Extract the (X, Y) coordinate from the center of the cell holding the provided text.  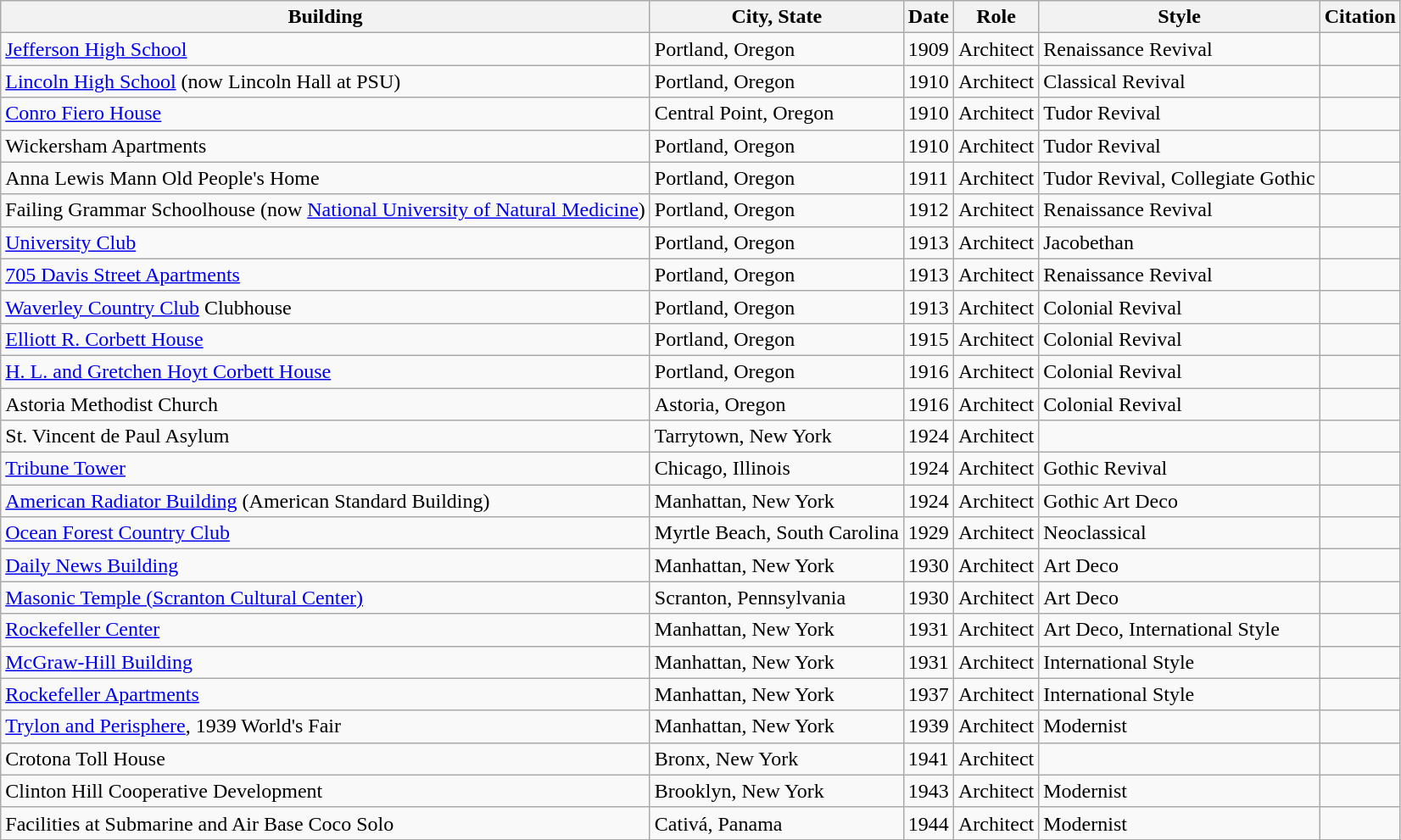
Style (1179, 17)
1941 (928, 759)
Jefferson High School (326, 49)
Chicago, Illinois (777, 469)
McGraw-Hill Building (326, 662)
Bronx, New York (777, 759)
Tudor Revival, Collegiate Gothic (1179, 178)
1912 (928, 210)
Conro Fiero House (326, 114)
Elliott R. Corbett House (326, 339)
Anna Lewis Mann Old People's Home (326, 178)
Citation (1360, 17)
Masonic Temple (Scranton Cultural Center) (326, 598)
St. Vincent de Paul Asylum (326, 437)
Rockefeller Apartments (326, 694)
City, State (777, 17)
1915 (928, 339)
Facilities at Submarine and Air Base Coco Solo (326, 823)
Waverley Country Club Clubhouse (326, 307)
Lincoln High School (now Lincoln Hall at PSU) (326, 81)
University Club (326, 242)
Astoria Methodist Church (326, 404)
1929 (928, 533)
1939 (928, 726)
Tribune Tower (326, 469)
1937 (928, 694)
Failing Grammar Schoolhouse (now National University of Natural Medicine) (326, 210)
Cativá, Panama (777, 823)
Trylon and Perisphere, 1939 World's Fair (326, 726)
Gothic Art Deco (1179, 501)
705 Davis Street Apartments (326, 275)
1911 (928, 178)
1909 (928, 49)
Scranton, Pennsylvania (777, 598)
Astoria, Oregon (777, 404)
Date (928, 17)
Brooklyn, New York (777, 791)
Role (996, 17)
Neoclassical (1179, 533)
Daily News Building (326, 565)
Classical Revival (1179, 81)
Tarrytown, New York (777, 437)
Crotona Toll House (326, 759)
Ocean Forest Country Club (326, 533)
Central Point, Oregon (777, 114)
Art Deco, International Style (1179, 630)
1944 (928, 823)
Rockefeller Center (326, 630)
Gothic Revival (1179, 469)
1943 (928, 791)
Clinton Hill Cooperative Development (326, 791)
American Radiator Building (American Standard Building) (326, 501)
Building (326, 17)
Jacobethan (1179, 242)
H. L. and Gretchen Hoyt Corbett House (326, 371)
Wickersham Apartments (326, 146)
Myrtle Beach, South Carolina (777, 533)
